Detect which cell encompasses the target text, then output its (X, Y) center coordinate. 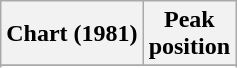
Chart (1981) (72, 34)
Peakposition (189, 34)
